Return (x, y) of the center of cell containing provided text 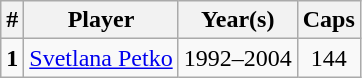
Caps (328, 20)
1 (12, 58)
Svetlana Petko (101, 58)
Player (101, 20)
1992–2004 (238, 58)
144 (328, 58)
Year(s) (238, 20)
# (12, 20)
